From the cell containing the given text, extract its center point as (x, y) coordinate. 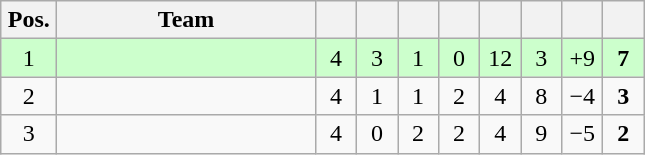
Pos. (29, 20)
−4 (582, 96)
9 (542, 134)
+9 (582, 58)
8 (542, 96)
Team (186, 20)
12 (500, 58)
7 (624, 58)
−5 (582, 134)
